Return (x, y) of the center of cell containing provided text 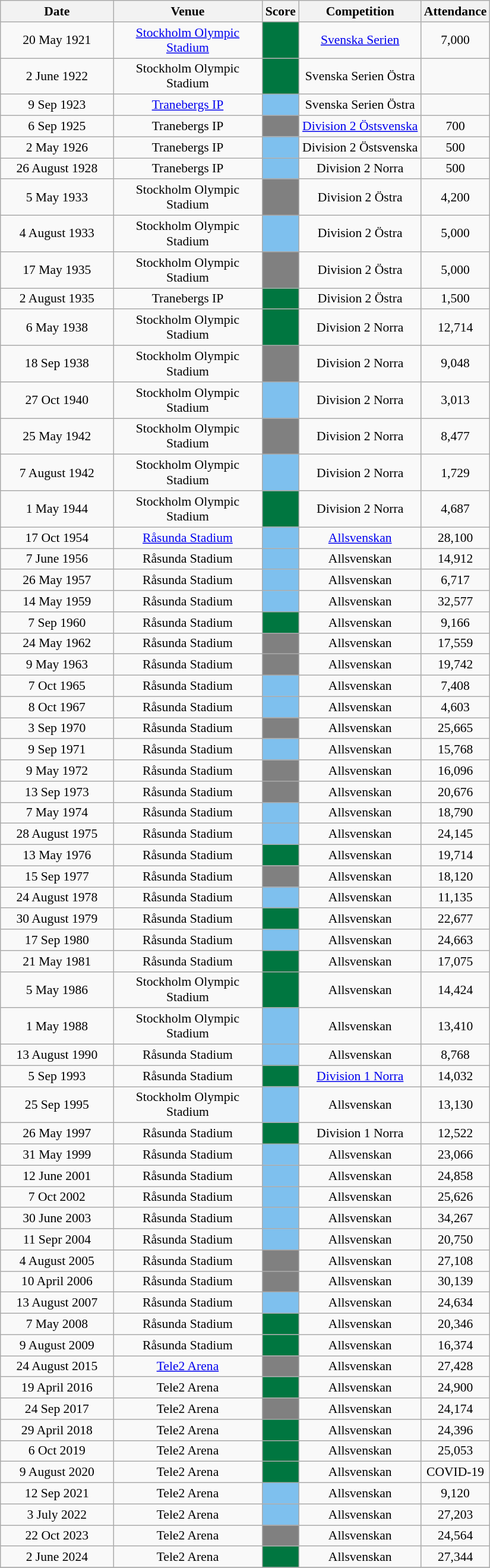
1,729 (456, 473)
24,564 (456, 1536)
6,717 (456, 580)
8,477 (456, 436)
2 June 1922 (57, 76)
20,346 (456, 1324)
1,500 (456, 299)
29 April 2018 (57, 1430)
5 May 1933 (57, 197)
Competition (360, 11)
7 Sep 1960 (57, 623)
9 Sep 1923 (57, 105)
6 Oct 2019 (57, 1451)
25 May 1942 (57, 436)
18,790 (456, 813)
24 Sep 2017 (57, 1409)
700 (456, 127)
30 August 1979 (57, 919)
14,424 (456, 990)
19,742 (456, 665)
7,408 (456, 686)
24,663 (456, 940)
30 June 2003 (57, 1219)
27,203 (456, 1515)
17 May 1935 (57, 270)
14 May 1959 (57, 601)
13,410 (456, 1027)
13 Sep 1973 (57, 792)
7 Oct 2002 (57, 1197)
25,626 (456, 1197)
7 August 1942 (57, 473)
19,714 (456, 856)
18,120 (456, 876)
11,135 (456, 898)
24 August 2015 (57, 1367)
13 August 2007 (57, 1303)
4 August 2005 (57, 1261)
20,676 (456, 792)
7 Oct 1965 (57, 686)
22,677 (456, 919)
15,768 (456, 750)
16,096 (456, 771)
12 June 2001 (57, 1176)
7,000 (456, 40)
18 Sep 1938 (57, 364)
24 May 1962 (57, 643)
24,858 (456, 1176)
21 May 1981 (57, 961)
2 May 1926 (57, 147)
Svenska Serien (360, 40)
28 August 1975 (57, 834)
4,603 (456, 707)
26 August 1928 (57, 169)
12,714 (456, 328)
19 April 2016 (57, 1388)
1 May 1944 (57, 509)
34,267 (456, 1219)
13 May 1976 (57, 856)
24,174 (456, 1409)
7 May 2008 (57, 1324)
24,145 (456, 834)
20,750 (456, 1239)
Attendance (456, 11)
27 Oct 1940 (57, 400)
26 May 1957 (57, 580)
24,634 (456, 1303)
26 May 1997 (57, 1134)
27,428 (456, 1367)
4,200 (456, 197)
9 August 2009 (57, 1345)
Score (280, 11)
2 June 2024 (57, 1557)
24,900 (456, 1388)
27,108 (456, 1261)
17,075 (456, 961)
30,139 (456, 1282)
5 Sep 1993 (57, 1076)
5 May 1986 (57, 990)
3 July 2022 (57, 1515)
3 Sep 1970 (57, 728)
15 Sep 1977 (57, 876)
28,100 (456, 538)
9,166 (456, 623)
1 May 1988 (57, 1027)
25,053 (456, 1451)
9 August 2020 (57, 1472)
12,522 (456, 1134)
16,374 (456, 1345)
17,559 (456, 643)
4,687 (456, 509)
14,032 (456, 1076)
14,912 (456, 559)
Date (57, 11)
6 Sep 1925 (57, 127)
20 May 1921 (57, 40)
17 Oct 1954 (57, 538)
32,577 (456, 601)
3,013 (456, 400)
24 August 1978 (57, 898)
13,130 (456, 1105)
9 Sep 1971 (57, 750)
9 May 1963 (57, 665)
8,768 (456, 1055)
7 May 1974 (57, 813)
11 Sepr 2004 (57, 1239)
7 June 1956 (57, 559)
COVID-19 (456, 1472)
12 Sep 2021 (57, 1494)
25,665 (456, 728)
13 August 1990 (57, 1055)
17 Sep 1980 (57, 940)
27,344 (456, 1557)
10 April 2006 (57, 1282)
8 Oct 1967 (57, 707)
25 Sep 1995 (57, 1105)
9,048 (456, 364)
Venue (188, 11)
9,120 (456, 1494)
23,066 (456, 1155)
31 May 1999 (57, 1155)
22 Oct 2023 (57, 1536)
2 August 1935 (57, 299)
6 May 1938 (57, 328)
24,396 (456, 1430)
9 May 1972 (57, 771)
4 August 1933 (57, 234)
